For the text-containing cell, return its midpoint in [x, y] coordinate format. 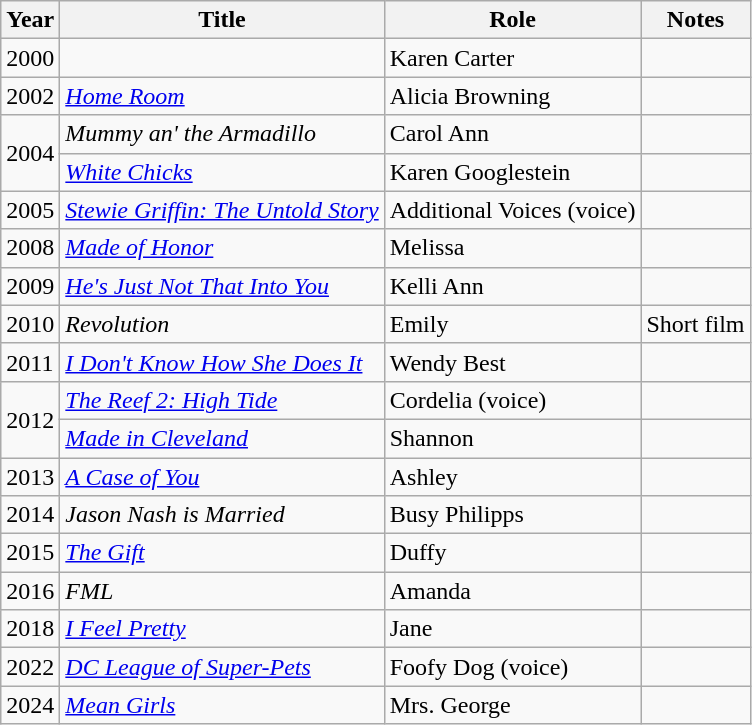
2024 [30, 705]
Cordelia (voice) [512, 400]
Made of Honor [222, 248]
Ashley [512, 477]
Role [512, 20]
2018 [30, 629]
2004 [30, 153]
FML [222, 591]
I Feel Pretty [222, 629]
Karen Carter [512, 58]
2005 [30, 210]
Shannon [512, 438]
Alicia Browning [512, 96]
Made in Cleveland [222, 438]
Year [30, 20]
Busy Philipps [512, 515]
Wendy Best [512, 362]
Stewie Griffin: The Untold Story [222, 210]
Amanda [512, 591]
2000 [30, 58]
2012 [30, 419]
Mean Girls [222, 705]
2009 [30, 286]
2002 [30, 96]
Foofy Dog (voice) [512, 667]
Emily [512, 324]
2011 [30, 362]
Jason Nash is Married [222, 515]
2010 [30, 324]
Carol Ann [512, 134]
2016 [30, 591]
I Don't Know How She Does It [222, 362]
Additional Voices (voice) [512, 210]
Notes [696, 20]
Kelli Ann [512, 286]
Title [222, 20]
Home Room [222, 96]
Mummy an' the Armadillo [222, 134]
He's Just Not That Into You [222, 286]
White Chicks [222, 172]
Jane [512, 629]
The Gift [222, 553]
2022 [30, 667]
Melissa [512, 248]
2013 [30, 477]
Karen Googlestein [512, 172]
2008 [30, 248]
Duffy [512, 553]
Short film [696, 324]
DC League of Super-Pets [222, 667]
2014 [30, 515]
2015 [30, 553]
Mrs. George [512, 705]
Revolution [222, 324]
A Case of You [222, 477]
The Reef 2: High Tide [222, 400]
